From the cell containing the given text, extract its center point as [x, y] coordinate. 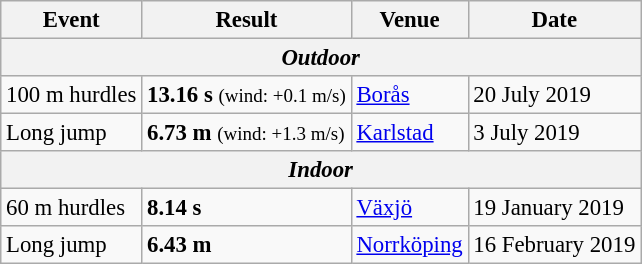
Borås [410, 95]
19 January 2019 [554, 208]
Venue [410, 20]
6.43 m [246, 245]
6.73 m (wind: +1.3 m/s) [246, 133]
3 July 2019 [554, 133]
Event [72, 20]
Result [246, 20]
Karlstad [410, 133]
Norrköping [410, 245]
16 February 2019 [554, 245]
Indoor [321, 170]
60 m hurdles [72, 208]
100 m hurdles [72, 95]
Date [554, 20]
8.14 s [246, 208]
Outdoor [321, 58]
20 July 2019 [554, 95]
13.16 s (wind: +0.1 m/s) [246, 95]
Växjö [410, 208]
